Pinpoint the cell where the given text exists, returning its (x, y) midpoint coordinate. 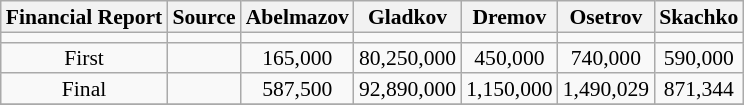
590,000 (698, 58)
740,000 (606, 58)
587,500 (298, 90)
First (84, 58)
Financial Report (84, 16)
92,890,000 (408, 90)
Final (84, 90)
1,150,000 (509, 90)
165,000 (298, 58)
Osetrov (606, 16)
Dremov (509, 16)
450,000 (509, 58)
871,344 (698, 90)
1,490,029 (606, 90)
80,250,000 (408, 58)
Skachko (698, 16)
Source (204, 16)
Gladkov (408, 16)
Abelmazov (298, 16)
